Detect which cell encompasses the target text, then output its [x, y] center coordinate. 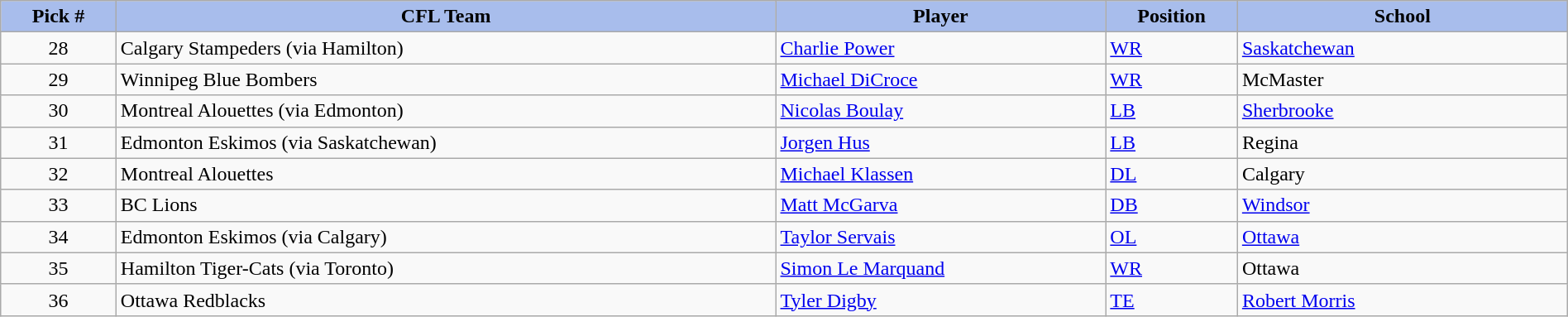
Calgary Stampeders (via Hamilton) [446, 48]
33 [59, 205]
Tyler Digby [941, 300]
32 [59, 174]
Regina [1403, 142]
Jorgen Hus [941, 142]
Winnipeg Blue Bombers [446, 79]
29 [59, 79]
36 [59, 300]
Windsor [1403, 205]
Edmonton Eskimos (via Saskatchewan) [446, 142]
30 [59, 111]
Player [941, 17]
31 [59, 142]
McMaster [1403, 79]
Montreal Alouettes [446, 174]
Michael DiCroce [941, 79]
Montreal Alouettes (via Edmonton) [446, 111]
Saskatchewan [1403, 48]
CFL Team [446, 17]
35 [59, 268]
Charlie Power [941, 48]
Taylor Servais [941, 237]
OL [1172, 237]
28 [59, 48]
DB [1172, 205]
Ottawa Redblacks [446, 300]
DL [1172, 174]
Edmonton Eskimos (via Calgary) [446, 237]
Nicolas Boulay [941, 111]
Matt McGarva [941, 205]
34 [59, 237]
Simon Le Marquand [941, 268]
Calgary [1403, 174]
TE [1172, 300]
Pick # [59, 17]
School [1403, 17]
Michael Klassen [941, 174]
Sherbrooke [1403, 111]
Hamilton Tiger-Cats (via Toronto) [446, 268]
BC Lions [446, 205]
Robert Morris [1403, 300]
Position [1172, 17]
